Return [x, y] of the center of cell containing provided text 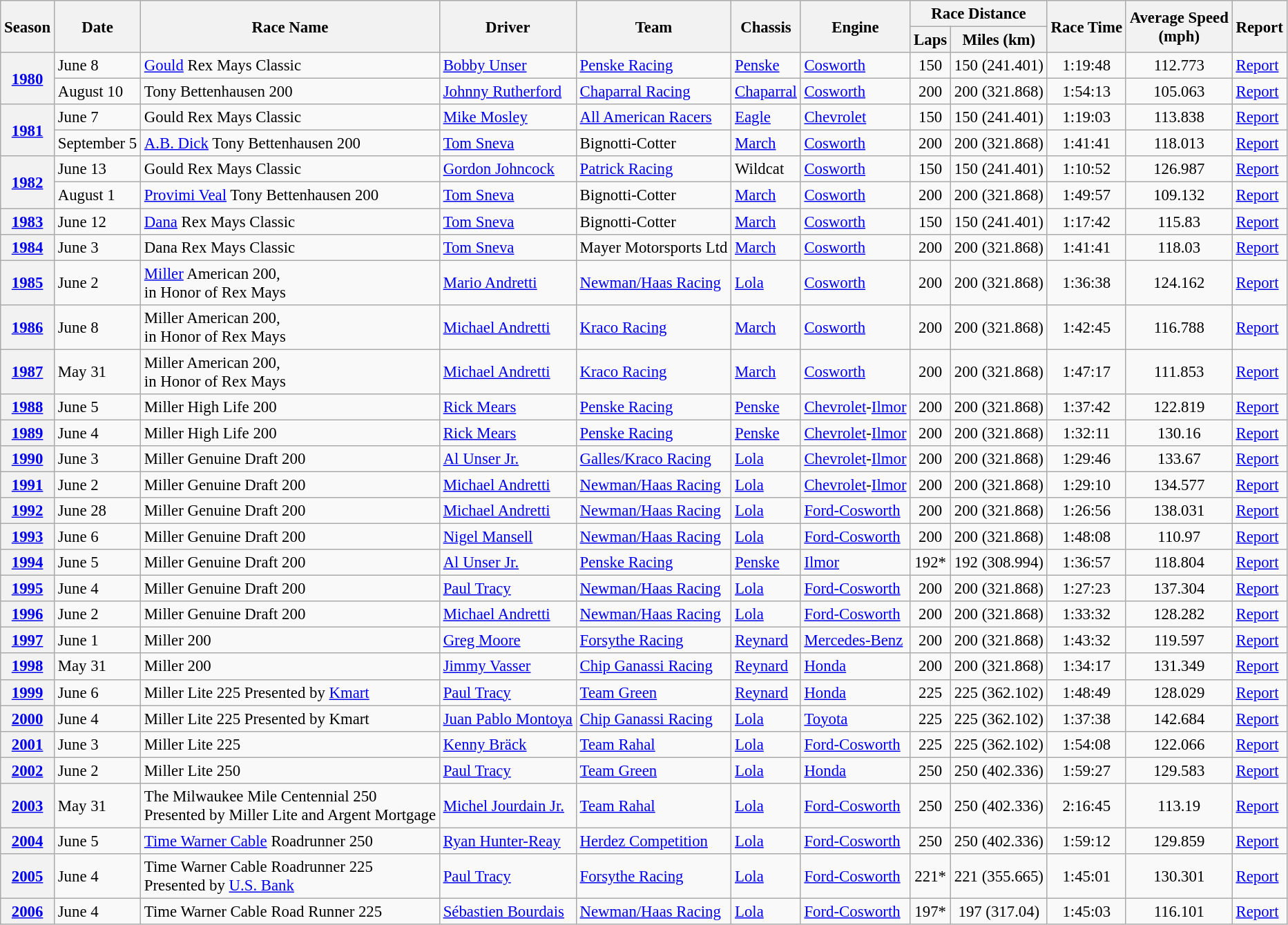
1:36:57 [1086, 563]
113.19 [1179, 806]
1:26:56 [1086, 511]
August 10 [97, 92]
1987 [28, 371]
119.597 [1179, 641]
1:49:57 [1086, 195]
137.304 [1179, 589]
129.859 [1179, 841]
1989 [28, 433]
Mike Mosley [508, 117]
130.16 [1179, 433]
Date [97, 26]
Nigel Mansell [508, 537]
September 5 [97, 144]
1992 [28, 511]
1:45:01 [1086, 877]
1:48:08 [1086, 537]
Average Speed(mph) [1179, 26]
Laps [931, 40]
124.162 [1179, 283]
1984 [28, 247]
All American Racers [653, 117]
1:10:52 [1086, 169]
Driver [508, 26]
1:43:32 [1086, 641]
197* [931, 911]
1998 [28, 667]
1:36:38 [1086, 283]
128.029 [1179, 692]
1:29:46 [1086, 459]
1:47:17 [1086, 371]
Miller Lite 225 [290, 744]
110.97 [1179, 537]
2003 [28, 806]
2005 [28, 877]
133.67 [1179, 459]
Bobby Unser [508, 66]
1982 [28, 182]
1:27:23 [1086, 589]
1993 [28, 537]
June 28 [97, 511]
129.583 [1179, 770]
Toyota [855, 719]
Galles/Kraco Racing [653, 459]
197 (317.04) [999, 911]
Race Name [290, 26]
June 7 [97, 117]
112.773 [1179, 66]
118.013 [1179, 144]
105.063 [1179, 92]
1994 [28, 563]
Herdez Competition [653, 841]
1:33:32 [1086, 614]
Eagle [766, 117]
June 1 [97, 641]
1988 [28, 407]
1:37:42 [1086, 407]
128.282 [1179, 614]
Kenny Bräck [508, 744]
Miller Lite 250 [290, 770]
109.132 [1179, 195]
130.301 [1179, 877]
116.788 [1179, 327]
Patrick Racing [653, 169]
1:48:49 [1086, 692]
Johnny Rutherford [508, 92]
122.819 [1179, 407]
221 (355.665) [999, 877]
Race Distance [979, 14]
1980 [28, 79]
June 12 [97, 222]
1:54:13 [1086, 92]
Mario Andretti [508, 283]
August 1 [97, 195]
118.03 [1179, 247]
1:45:03 [1086, 911]
122.066 [1179, 744]
2004 [28, 841]
126.987 [1179, 169]
1990 [28, 459]
Sébastien Bourdais [508, 911]
118.804 [1179, 563]
Engine [855, 26]
1:32:11 [1086, 433]
Greg Moore [508, 641]
1981 [28, 130]
1:29:10 [1086, 485]
1:19:48 [1086, 66]
Time Warner Cable Roadrunner 250 [290, 841]
Race Time [1086, 26]
Chevrolet [855, 117]
Gordon Johncock [508, 169]
1983 [28, 222]
Wildcat [766, 169]
Time Warner Cable Roadrunner 225 Presented by U.S. Bank [290, 877]
221* [931, 877]
1:59:27 [1086, 770]
Michel Jourdain Jr. [508, 806]
1991 [28, 485]
Season [28, 26]
1986 [28, 327]
Chaparral [766, 92]
Ryan Hunter-Reay [508, 841]
1996 [28, 614]
142.684 [1179, 719]
Miles (km) [999, 40]
115.83 [1179, 222]
111.853 [1179, 371]
116.101 [1179, 911]
1:19:03 [1086, 117]
1:59:12 [1086, 841]
1985 [28, 283]
Mercedes-Benz [855, 641]
Chaparral Racing [653, 92]
Team [653, 26]
1:17:42 [1086, 222]
1995 [28, 589]
113.838 [1179, 117]
Juan Pablo Montoya [508, 719]
1:42:45 [1086, 327]
Jimmy Vasser [508, 667]
1999 [28, 692]
Tony Bettenhausen 200 [290, 92]
1:34:17 [1086, 667]
134.577 [1179, 485]
2002 [28, 770]
A.B. Dick Tony Bettenhausen 200 [290, 144]
2006 [28, 911]
192* [931, 563]
2:16:45 [1086, 806]
2000 [28, 719]
2001 [28, 744]
Ilmor [855, 563]
1:54:08 [1086, 744]
Provimi Veal Tony Bettenhausen 200 [290, 195]
Mayer Motorsports Ltd [653, 247]
138.031 [1179, 511]
June 13 [97, 169]
Time Warner Cable Road Runner 225 [290, 911]
1:37:38 [1086, 719]
Chassis [766, 26]
1997 [28, 641]
192 (308.994) [999, 563]
The Milwaukee Mile Centennial 250 Presented by Miller Lite and Argent Mortgage [290, 806]
131.349 [1179, 667]
